For the text-containing cell, return its midpoint in (X, Y) coordinate format. 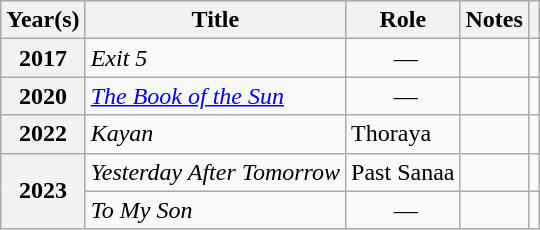
Yesterday After Tomorrow (215, 172)
2020 (43, 96)
2023 (43, 191)
Notes (494, 20)
Year(s) (43, 20)
Exit 5 (215, 58)
The Book of the Sun (215, 96)
2017 (43, 58)
Role (403, 20)
Past Sanaa (403, 172)
Thoraya (403, 134)
To My Son (215, 210)
Title (215, 20)
Kayan (215, 134)
2022 (43, 134)
